Find where the given text appears and provide that cell's center as [x, y] coordinate. 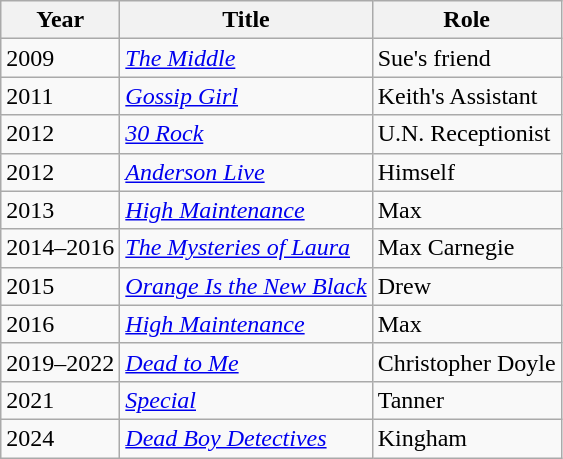
2024 [60, 438]
2015 [60, 286]
Year [60, 20]
Max Carnegie [466, 248]
Keith's Assistant [466, 96]
Gossip Girl [246, 96]
2011 [60, 96]
30 Rock [246, 134]
2009 [60, 58]
The Mysteries of Laura [246, 248]
2016 [60, 324]
2021 [60, 400]
Role [466, 20]
Kingham [466, 438]
Christopher Doyle [466, 362]
Dead Boy Detectives [246, 438]
Drew [466, 286]
2013 [60, 210]
Special [246, 400]
2019–2022 [60, 362]
Title [246, 20]
Anderson Live [246, 172]
Tanner [466, 400]
Himself [466, 172]
Orange Is the New Black [246, 286]
Sue's friend [466, 58]
The Middle [246, 58]
2014–2016 [60, 248]
Dead to Me [246, 362]
U.N. Receptionist [466, 134]
